Output the (X, Y) coordinate of the center of the cell containing the given text.  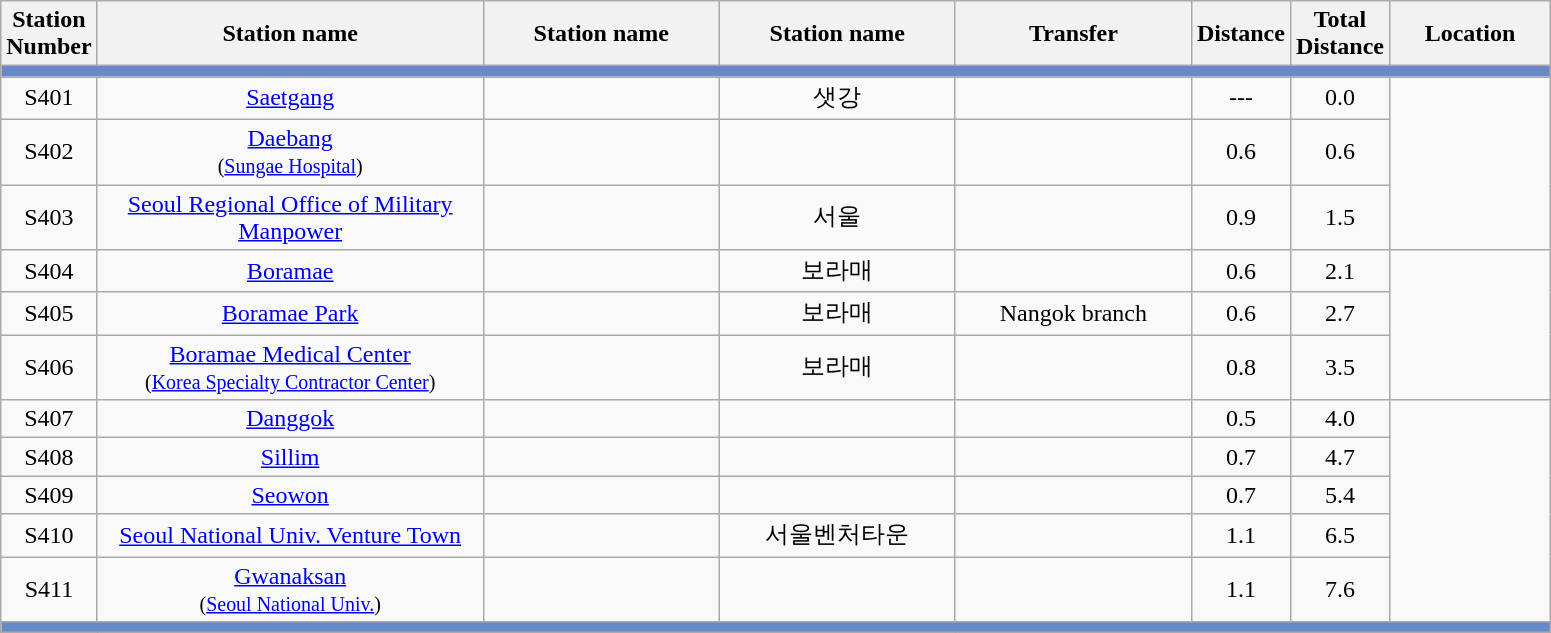
Sillim (290, 457)
0.5 (1240, 419)
1.5 (1340, 216)
0.0 (1340, 98)
Distance (1240, 34)
Seoul National Univ. Venture Town (290, 536)
S401 (49, 98)
2.1 (1340, 272)
3.5 (1340, 368)
4.0 (1340, 419)
TotalDistance (1340, 34)
S410 (49, 536)
서울벤처타운 (837, 536)
Saetgang (290, 98)
Seowon (290, 495)
샛강 (837, 98)
0.9 (1240, 216)
S404 (49, 272)
Boramae Medical Center (Korea Specialty Contractor Center) (290, 368)
S408 (49, 457)
S411 (49, 588)
--- (1240, 98)
S409 (49, 495)
6.5 (1340, 536)
Gwanaksan (Seoul National Univ.) (290, 588)
S402 (49, 152)
5.4 (1340, 495)
7.6 (1340, 588)
Seoul Regional Office of Military Manpower (290, 216)
서울 (837, 216)
Location (1470, 34)
S405 (49, 314)
Boramae (290, 272)
Daebang(Sungae Hospital) (290, 152)
2.7 (1340, 314)
StationNumber (49, 34)
Danggok (290, 419)
0.8 (1240, 368)
Boramae Park (290, 314)
S406 (49, 368)
S403 (49, 216)
Transfer (1073, 34)
4.7 (1340, 457)
S407 (49, 419)
Nangok branch (1073, 314)
